For the text-containing cell, return its midpoint in [X, Y] coordinate format. 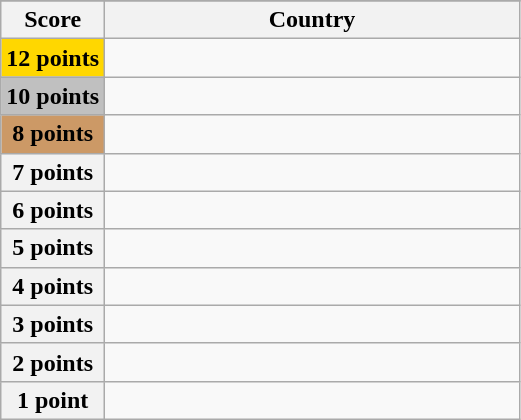
5 points [53, 248]
3 points [53, 324]
6 points [53, 210]
Country [312, 20]
Score [53, 20]
8 points [53, 134]
7 points [53, 172]
2 points [53, 362]
1 point [53, 400]
10 points [53, 96]
12 points [53, 58]
4 points [53, 286]
